Provide the [X, Y] coordinate of the cell's center where the given text is located.  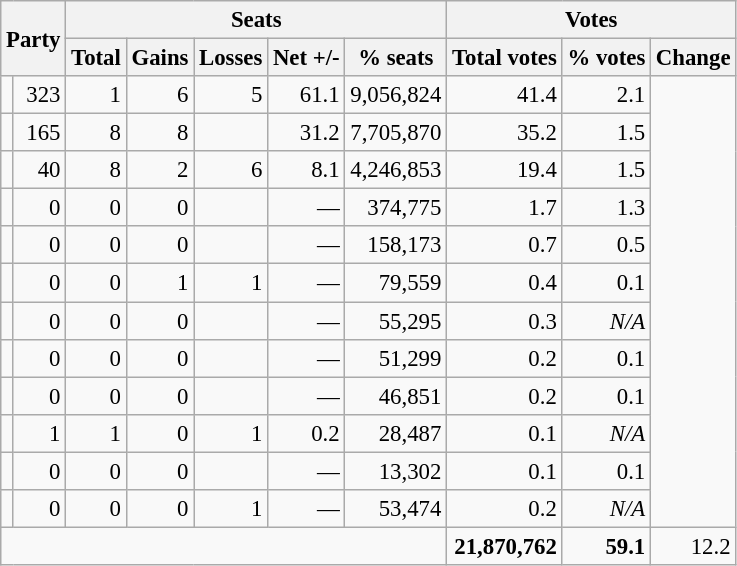
4,246,853 [396, 170]
Seats [256, 20]
0.3 [504, 321]
79,559 [396, 283]
21,870,762 [504, 546]
2.1 [606, 95]
61.1 [306, 95]
Party [34, 38]
53,474 [396, 509]
35.2 [504, 133]
41.4 [504, 95]
13,302 [396, 471]
19.4 [504, 170]
165 [40, 133]
323 [40, 95]
9,056,824 [396, 95]
28,487 [396, 433]
Net +/- [306, 58]
55,295 [396, 321]
0.7 [504, 245]
Losses [231, 58]
31.2 [306, 133]
40 [40, 170]
8.1 [306, 170]
Total votes [504, 58]
374,775 [396, 208]
Votes [592, 20]
158,173 [396, 245]
0.4 [504, 283]
1.7 [504, 208]
7,705,870 [396, 133]
% seats [396, 58]
46,851 [396, 396]
12.2 [694, 546]
Total [96, 58]
Gains [160, 58]
5 [231, 95]
0.5 [606, 245]
59.1 [606, 546]
% votes [606, 58]
2 [160, 170]
1.3 [606, 208]
Change [694, 58]
51,299 [396, 358]
